Find where the given text appears and provide that cell's center as (x, y) coordinate. 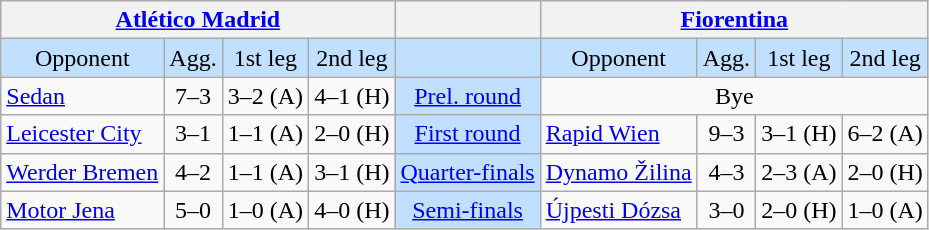
3–0 (726, 210)
Dynamo Žilina (618, 172)
4–2 (193, 172)
4–3 (726, 172)
6–2 (A) (885, 134)
3–2 (A) (265, 96)
9–3 (726, 134)
Sedan (82, 96)
Quarter-finals (468, 172)
Leicester City (82, 134)
Bye (734, 96)
Semi-finals (468, 210)
Rapid Wien (618, 134)
2–3 (A) (799, 172)
Motor Jena (82, 210)
5–0 (193, 210)
First round (468, 134)
7–3 (193, 96)
4–1 (H) (352, 96)
Újpesti Dózsa (618, 210)
Fiorentina (734, 20)
4–0 (H) (352, 210)
Werder Bremen (82, 172)
Prel. round (468, 96)
3–1 (193, 134)
Atlético Madrid (198, 20)
